From the cell containing the given text, extract its center point as (X, Y) coordinate. 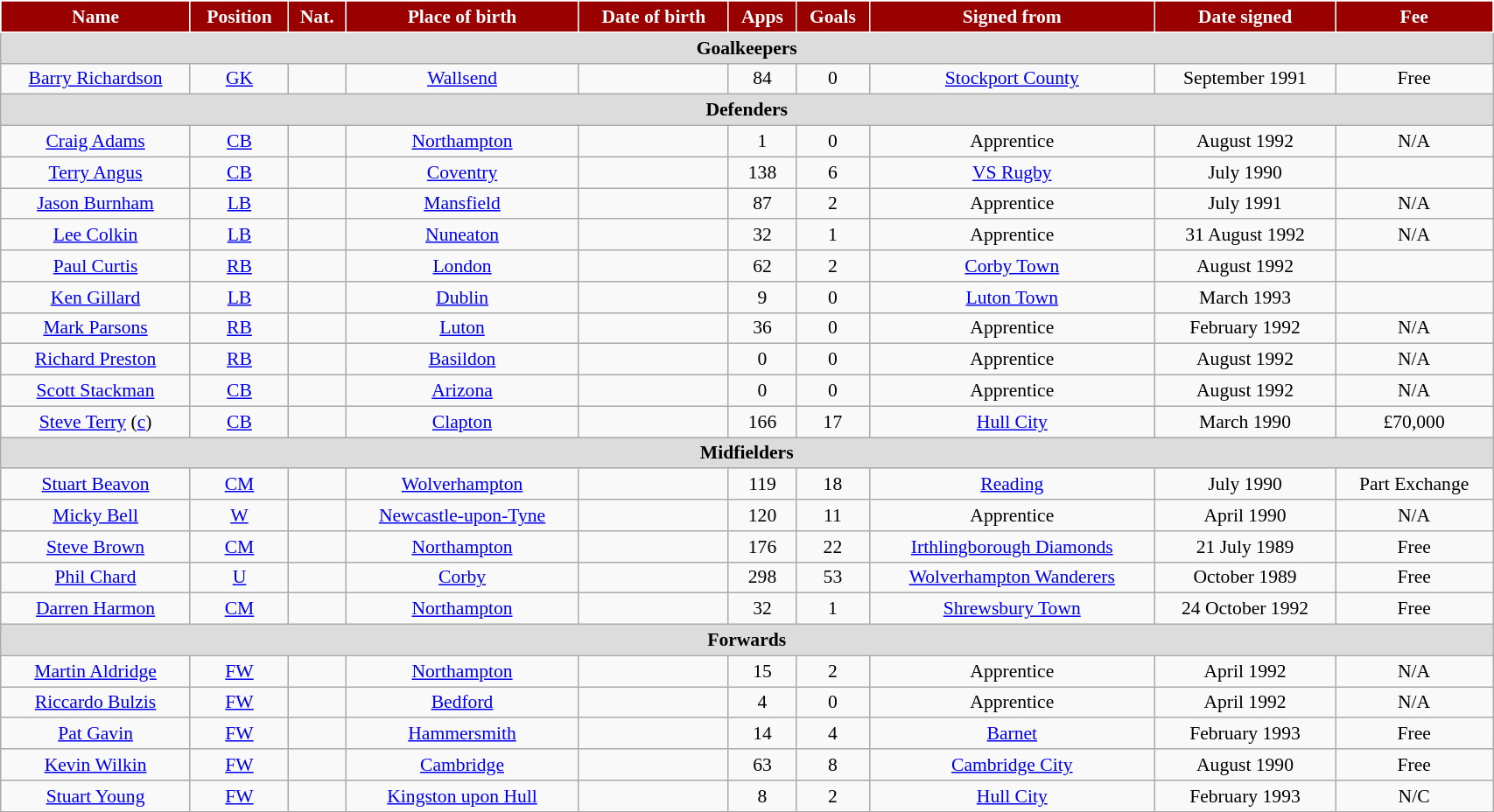
Riccardo Bulzis (96, 703)
U (239, 577)
Jason Burnham (96, 204)
September 1991 (1245, 79)
August 1990 (1245, 765)
Hammersmith (462, 734)
Phil Chard (96, 577)
Pat Gavin (96, 734)
Shrewsbury Town (1012, 609)
Nat. (317, 17)
Kevin Wilkin (96, 765)
October 1989 (1245, 577)
Part Exchange (1414, 485)
87 (761, 204)
Stuart Young (96, 796)
18 (833, 485)
Kingston upon Hull (462, 796)
31 August 1992 (1245, 235)
April 1990 (1245, 515)
Corby (462, 577)
Apps (761, 17)
120 (761, 515)
176 (761, 547)
July 1991 (1245, 204)
24 October 1992 (1245, 609)
Cambridge City (1012, 765)
Wolverhampton (462, 485)
Luton Town (1012, 297)
6 (833, 172)
138 (761, 172)
Scott Stackman (96, 391)
VS Rugby (1012, 172)
Mansfield (462, 204)
21 July 1989 (1245, 547)
22 (833, 547)
Mark Parsons (96, 328)
Bedford (462, 703)
Barnet (1012, 734)
Goals (833, 17)
14 (761, 734)
Ken Gillard (96, 297)
Date of birth (653, 17)
Steve Terry (c) (96, 422)
9 (761, 297)
Stuart Beavon (96, 485)
Terry Angus (96, 172)
166 (761, 422)
Barry Richardson (96, 79)
62 (761, 266)
GK (239, 79)
Name (96, 17)
Irthlingborough Diamonds (1012, 547)
Wallsend (462, 79)
Darren Harmon (96, 609)
N/C (1414, 796)
February 1992 (1245, 328)
Midfielders (747, 453)
Cambridge (462, 765)
36 (761, 328)
Craig Adams (96, 142)
Luton (462, 328)
15 (761, 671)
Newcastle-upon-Tyne (462, 515)
W (239, 515)
March 1990 (1245, 422)
Wolverhampton Wanderers (1012, 577)
Stockport County (1012, 79)
Reading (1012, 485)
Signed from (1012, 17)
Goalkeepers (747, 48)
Coventry (462, 172)
Richard Preston (96, 360)
17 (833, 422)
Steve Brown (96, 547)
Position (239, 17)
London (462, 266)
Paul Curtis (96, 266)
Nuneaton (462, 235)
Dublin (462, 297)
Corby Town (1012, 266)
Arizona (462, 391)
11 (833, 515)
Date signed (1245, 17)
63 (761, 765)
£70,000 (1414, 422)
Clapton (462, 422)
84 (761, 79)
Basildon (462, 360)
Fee (1414, 17)
Micky Bell (96, 515)
Forwards (747, 640)
298 (761, 577)
March 1993 (1245, 297)
Defenders (747, 110)
Place of birth (462, 17)
Lee Colkin (96, 235)
Martin Aldridge (96, 671)
53 (833, 577)
119 (761, 485)
